Scan for the cell matching the given text and deliver its (x, y) coordinate at center. 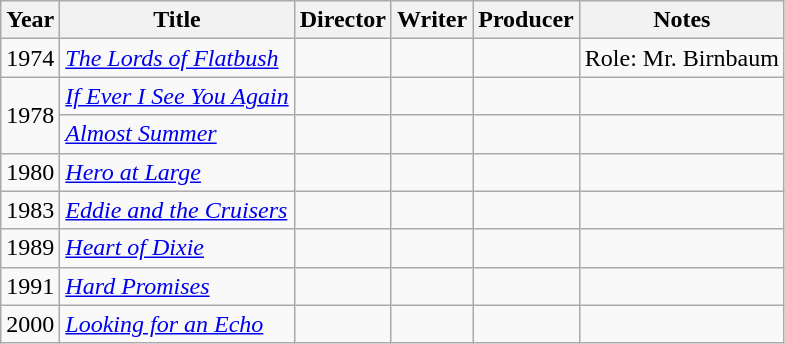
Director (342, 20)
1978 (30, 115)
The Lords of Flatbush (177, 58)
Looking for an Echo (177, 324)
Notes (682, 20)
Writer (432, 20)
1989 (30, 248)
Title (177, 20)
Hero at Large (177, 172)
If Ever I See You Again (177, 96)
Producer (526, 20)
Heart of Dixie (177, 248)
Hard Promises (177, 286)
1974 (30, 58)
Year (30, 20)
Eddie and the Cruisers (177, 210)
Almost Summer (177, 134)
1980 (30, 172)
1983 (30, 210)
2000 (30, 324)
Role: Mr. Birnbaum (682, 58)
1991 (30, 286)
